Locate the cell with the specified text and output its (X, Y) center coordinate. 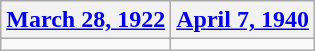
March 28, 1922 (86, 20)
April 7, 1940 (243, 20)
